Locate the cell with the specified text and output its (X, Y) center coordinate. 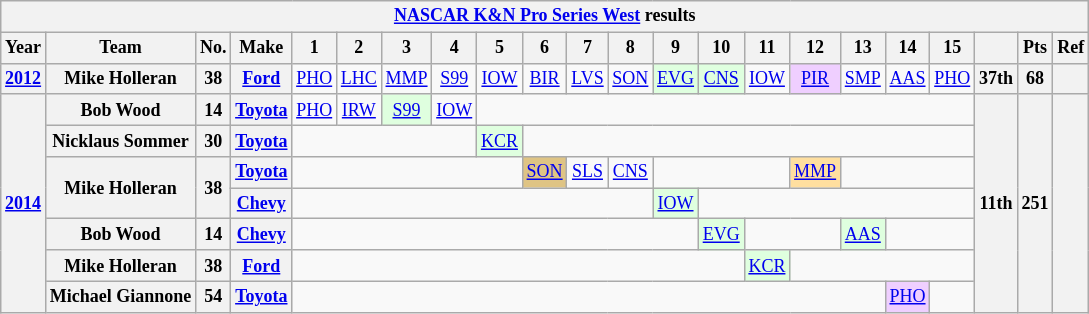
BIR (544, 78)
Ref (1071, 48)
54 (214, 296)
37th (996, 78)
4 (454, 48)
10 (721, 48)
3 (406, 48)
Pts (1035, 48)
1 (314, 48)
NASCAR K&N Pro Series West results (545, 16)
11 (767, 48)
12 (816, 48)
No. (214, 48)
SMP (862, 78)
Nicklaus Sommer (120, 140)
2012 (24, 78)
5 (500, 48)
30 (214, 140)
13 (862, 48)
Year (24, 48)
LHC (360, 78)
PIR (816, 78)
15 (952, 48)
IRW (360, 110)
LVS (588, 78)
6 (544, 48)
2 (360, 48)
11th (996, 203)
Michael Giannone (120, 296)
SLS (588, 172)
8 (630, 48)
7 (588, 48)
Team (120, 48)
251 (1035, 203)
2014 (24, 203)
Make (262, 48)
68 (1035, 78)
9 (676, 48)
